Capture the cell that displays the provided text and extract its (x, y) central coordinate. 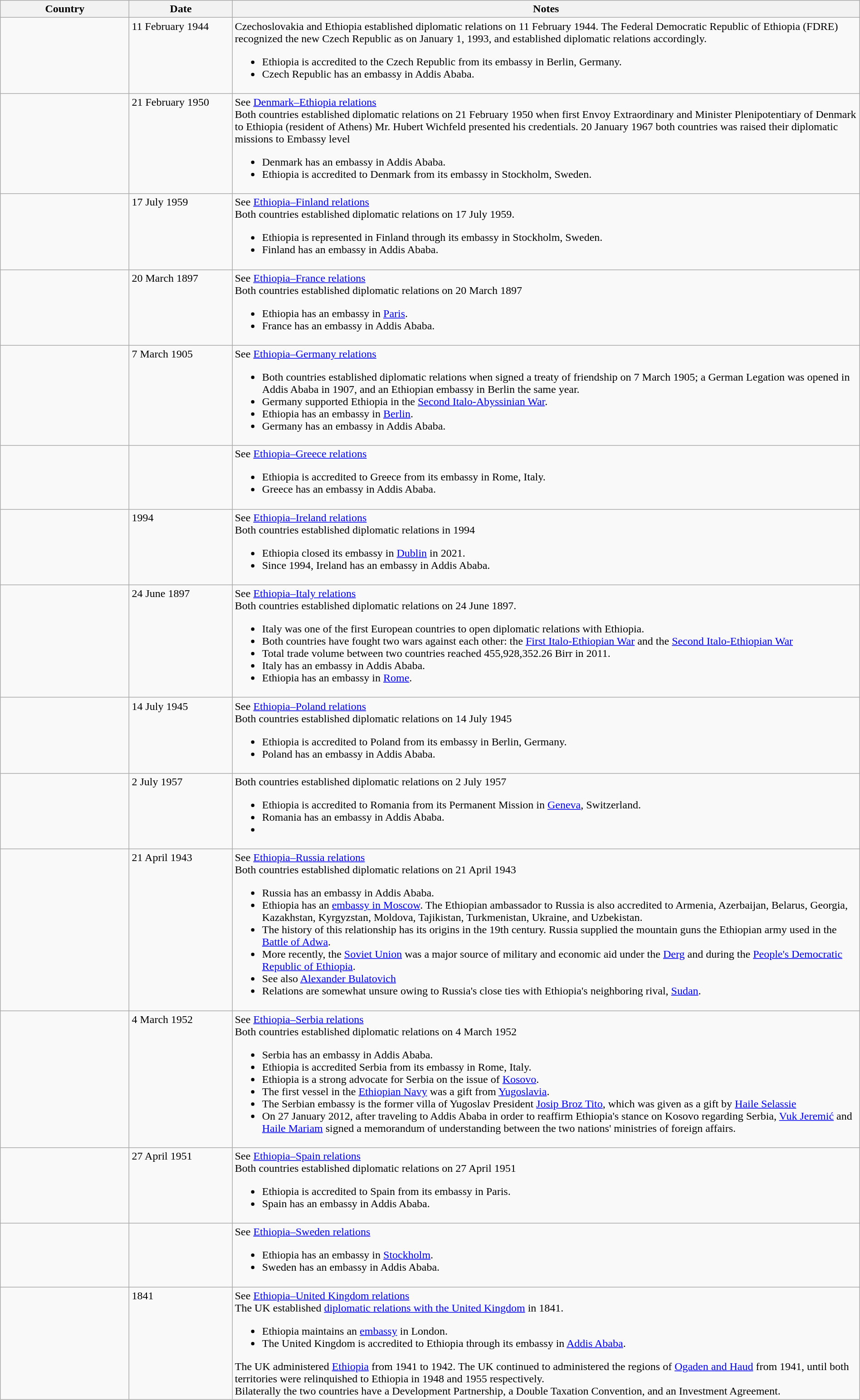
See Ethiopia–Sweden relationsEthiopia has an embassy in Stockholm.Sweden has an embassy in Addis Ababa. (546, 1255)
Date (181, 9)
4 March 1952 (181, 1079)
24 June 1897 (181, 641)
17 July 1959 (181, 231)
14 July 1945 (181, 735)
11 February 1944 (181, 55)
Notes (546, 9)
1841 (181, 1343)
Country (65, 9)
7 March 1905 (181, 396)
2 July 1957 (181, 811)
1994 (181, 547)
21 February 1950 (181, 143)
21 April 1943 (181, 930)
See Ethiopia–Greece relationsEthiopia is accredited to Greece from its embassy in Rome, Italy.Greece has an embassy in Addis Ababa. (546, 477)
27 April 1951 (181, 1186)
20 March 1897 (181, 308)
